Identify which cell holds the provided text, then report its [x, y] central coordinate. 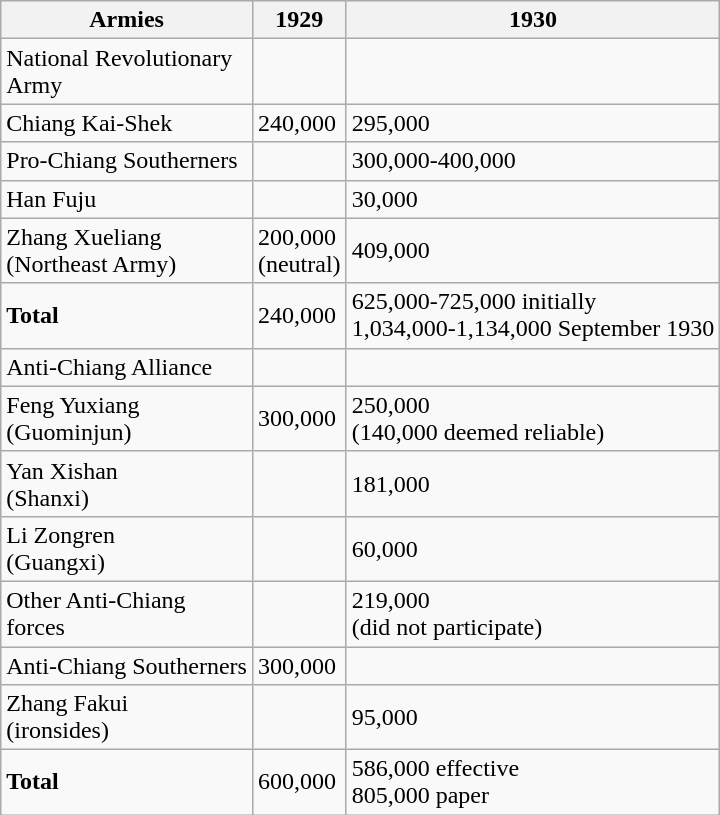
Pro-Chiang Southerners [127, 161]
Yan Xishan(Shanxi) [127, 484]
Anti-Chiang Southerners [127, 665]
30,000 [533, 199]
295,000 [533, 123]
60,000 [533, 548]
1930 [533, 20]
1929 [299, 20]
600,000 [299, 782]
Chiang Kai-Shek [127, 123]
95,000 [533, 718]
National RevolutionaryArmy [127, 72]
181,000 [533, 484]
586,000 effective805,000 paper [533, 782]
625,000-725,000 initially1,034,000-1,134,000 September 1930 [533, 316]
Han Fuju [127, 199]
219,000(did not participate) [533, 614]
409,000 [533, 250]
200,000(neutral) [299, 250]
Armies [127, 20]
300,000-400,000 [533, 161]
250,000(140,000 deemed reliable) [533, 418]
Zhang Fakui(ironsides) [127, 718]
Zhang Xueliang(Northeast Army) [127, 250]
Li Zongren(Guangxi) [127, 548]
Feng Yuxiang(Guominjun) [127, 418]
Anti-Chiang Alliance [127, 367]
Other Anti-Chiangforces [127, 614]
